Capture the cell that displays the provided text and extract its (X, Y) central coordinate. 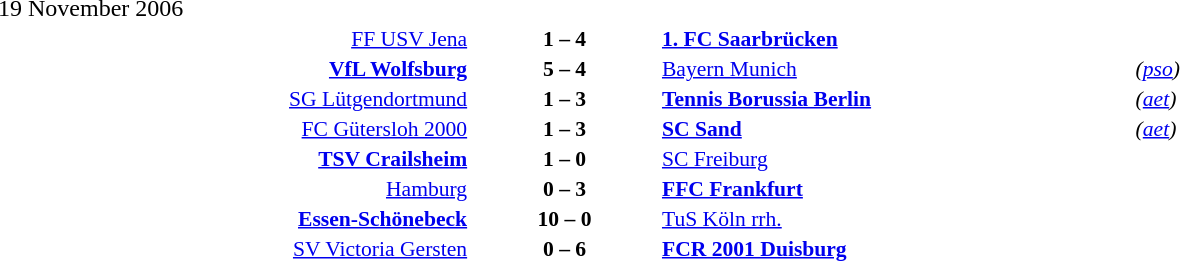
1. FC Saarbrücken (896, 38)
1 – 0 (564, 158)
FFC Frankfurt (896, 188)
Tennis Borussia Berlin (896, 98)
10 – 0 (564, 218)
SC Sand (896, 128)
0 – 3 (564, 188)
TuS Köln rrh. (896, 218)
1 – 4 (564, 38)
5 – 4 (564, 68)
Bayern Munich (896, 68)
SC Freiburg (896, 158)
